Find where the given text appears and provide that cell's center as [X, Y] coordinate. 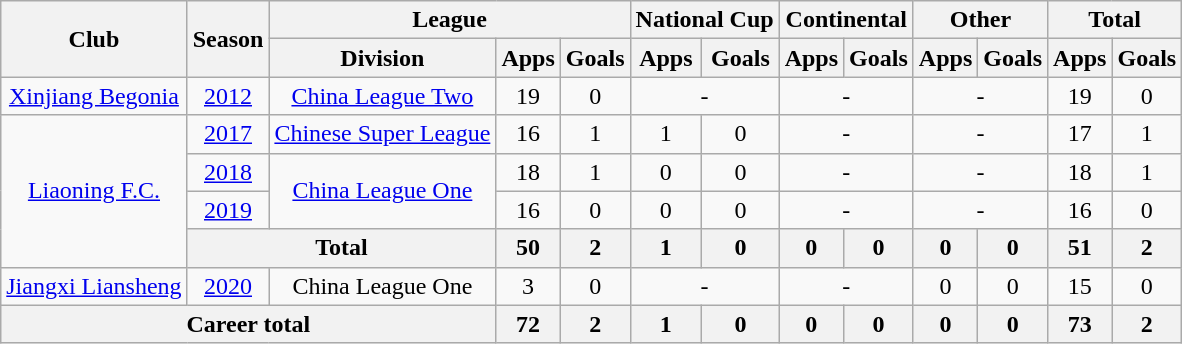
Division [382, 58]
50 [528, 248]
Season [228, 39]
National Cup [704, 20]
2019 [228, 210]
2018 [228, 172]
China League Two [382, 96]
15 [1080, 286]
Liaoning F.C. [94, 191]
2017 [228, 134]
17 [1080, 134]
Career total [248, 324]
2020 [228, 286]
Chinese Super League [382, 134]
51 [1080, 248]
73 [1080, 324]
Other [980, 20]
League [450, 20]
Continental [846, 20]
2012 [228, 96]
Jiangxi Liansheng [94, 286]
72 [528, 324]
Xinjiang Begonia [94, 96]
Club [94, 39]
3 [528, 286]
